From the cell containing the given text, extract its center point as (x, y) coordinate. 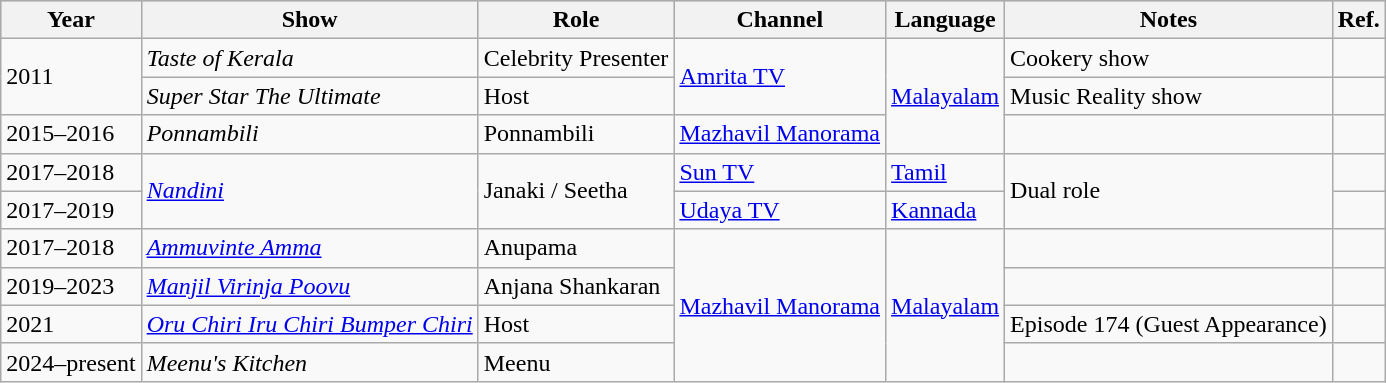
Udaya TV (780, 210)
Oru Chiri Iru Chiri Bumper Chiri (310, 324)
Cookery show (1169, 58)
Language (946, 20)
Taste of Kerala (310, 58)
Channel (780, 20)
2015–2016 (71, 134)
Manjil Virinja Poovu (310, 286)
Year (71, 20)
Sun TV (780, 172)
Episode 174 (Guest Appearance) (1169, 324)
Anjana Shankaran (576, 286)
Meenu's Kitchen (310, 362)
Nandini (310, 191)
Amrita TV (780, 77)
Role (576, 20)
Ammuvinte Amma (310, 248)
2017–2019 (71, 210)
Show (310, 20)
Super Star The Ultimate (310, 96)
Anupama (576, 248)
Notes (1169, 20)
Celebrity Presenter (576, 58)
2019–2023 (71, 286)
Tamil (946, 172)
2011 (71, 77)
Ref. (1358, 20)
Music Reality show (1169, 96)
Kannada (946, 210)
2024–present (71, 362)
Janaki / Seetha (576, 191)
Dual role (1169, 191)
Meenu (576, 362)
2021 (71, 324)
